Identify which cell holds the provided text, then report its (x, y) central coordinate. 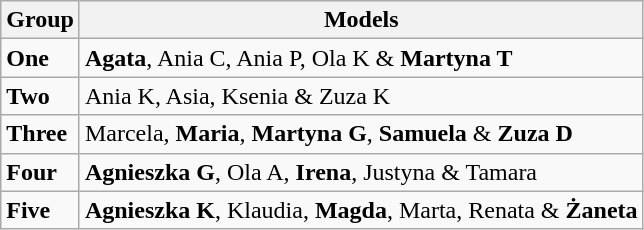
Agata, Ania C, Ania P, Ola K & Martyna T (361, 58)
Marcela, Maria, Martyna G, Samuela & Zuza D (361, 134)
Five (40, 210)
Group (40, 20)
Four (40, 172)
Models (361, 20)
Three (40, 134)
Agnieszka G, Ola A, Irena, Justyna & Tamara (361, 172)
One (40, 58)
Ania K, Asia, Ksenia & Zuza K (361, 96)
Agnieszka K, Klaudia, Magda, Marta, Renata & Żaneta (361, 210)
Two (40, 96)
